Locate the cell with the specified text and output its [X, Y] center coordinate. 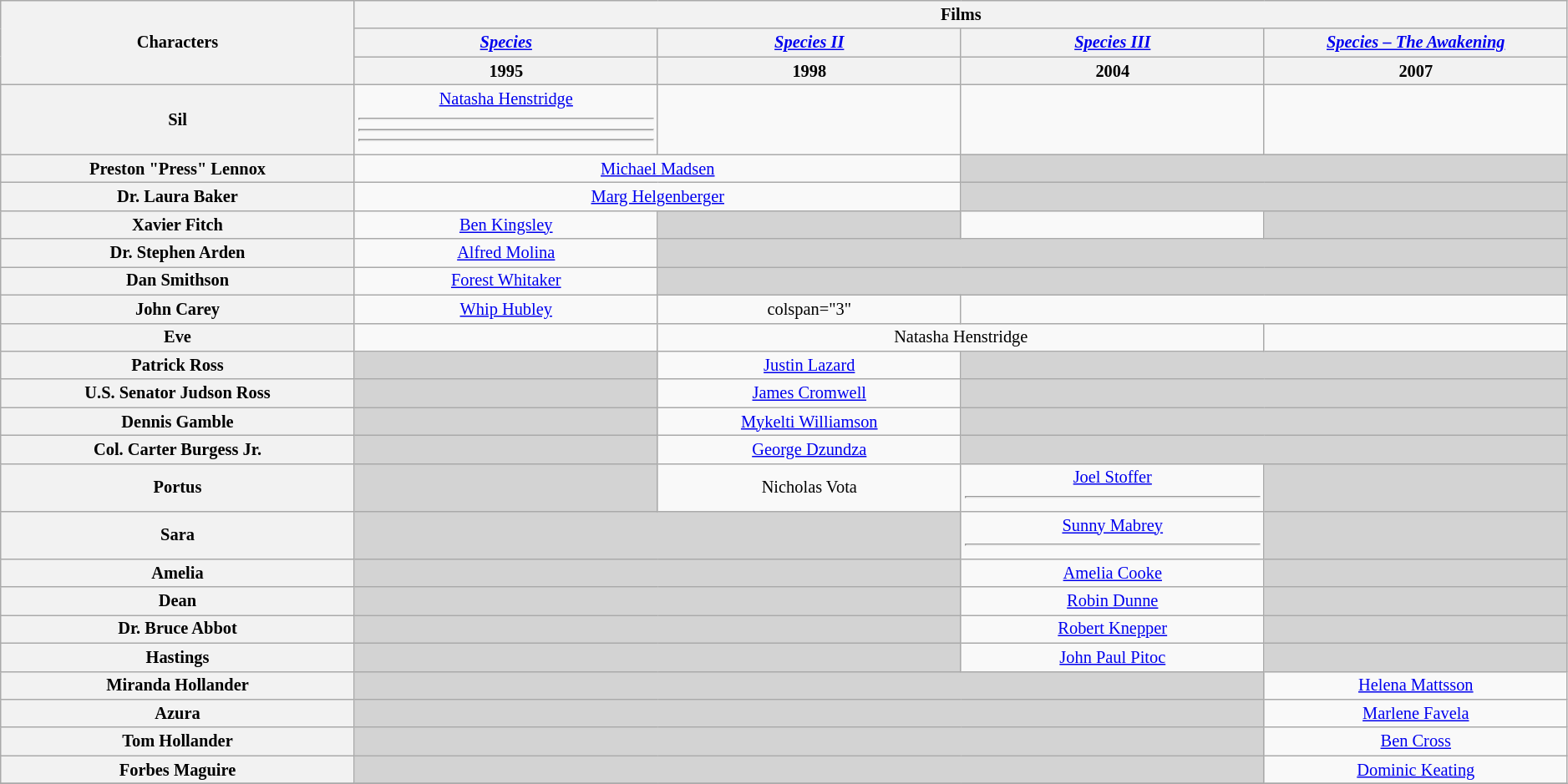
Amelia Cooke [1113, 573]
Sunny Mabrey [1113, 534]
Sara [178, 534]
Ben Cross [1415, 741]
Dr. Laura Baker [178, 196]
Sil [178, 119]
Dominic Keating [1415, 770]
Michael Madsen [657, 169]
Characters [178, 42]
2004 [1113, 71]
Preston "Press" Lennox [178, 169]
Joel Stoffer [1113, 488]
Helena Mattsson [1415, 685]
Col. Carter Burgess Jr. [178, 449]
John Carey [178, 309]
Forest Whitaker [506, 281]
Nicholas Vota [809, 488]
Eve [178, 337]
colspan="3" [809, 309]
Azura [178, 713]
Whip Hubley [506, 309]
Dr. Stephen Arden [178, 253]
2007 [1415, 71]
U.S. Senator Judson Ross [178, 393]
1998 [809, 71]
Forbes Maguire [178, 770]
Justin Lazard [809, 365]
Marg Helgenberger [657, 196]
Ben Kingsley [506, 225]
Dr. Bruce Abbot [178, 629]
Xavier Fitch [178, 225]
John Paul Pitoc [1113, 657]
Species III [1113, 43]
Miranda Hollander [178, 685]
Dan Smithson [178, 281]
Portus [178, 488]
Dean [178, 601]
James Cromwell [809, 393]
1995 [506, 71]
Mykelti Williamson [809, 422]
Patrick Ross [178, 365]
Dennis Gamble [178, 422]
Robin Dunne [1113, 601]
Species – The Awakening [1415, 43]
Marlene Favela [1415, 713]
Films [961, 14]
Amelia [178, 573]
Species [506, 43]
Tom Hollander [178, 741]
Alfred Molina [506, 253]
Robert Knepper [1113, 629]
Species II [809, 43]
George Dzundza [809, 449]
Hastings [178, 657]
